Scan for the cell matching the given text and deliver its (x, y) coordinate at center. 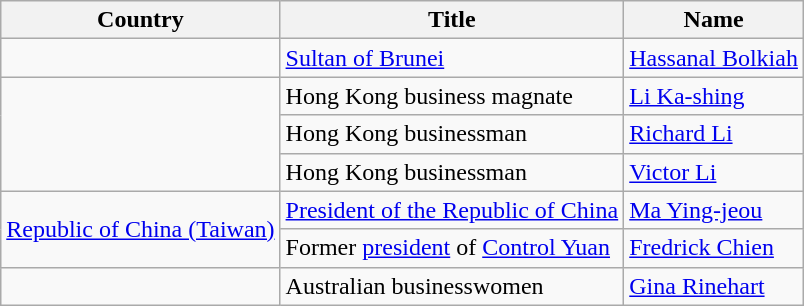
Li Ka-shing (714, 96)
Title (452, 20)
Name (714, 20)
Sultan of Brunei (452, 58)
Ma Ying-jeou (714, 210)
Country (140, 20)
Republic of China (Taiwan) (140, 229)
Gina Rinehart (714, 286)
Former president of Control Yuan (452, 248)
President of the Republic of China (452, 210)
Victor Li (714, 172)
Hassanal Bolkiah (714, 58)
Hong Kong business magnate (452, 96)
Fredrick Chien (714, 248)
Australian businesswomen (452, 286)
Richard Li (714, 134)
